Detect which cell encompasses the target text, then output its (X, Y) center coordinate. 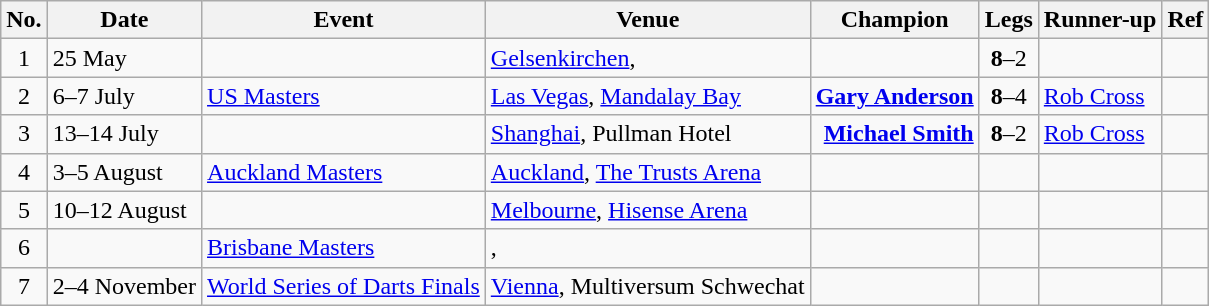
Ref (1186, 20)
Michael Smith (894, 134)
8–4 (1008, 96)
Brisbane Masters (344, 248)
1 (24, 58)
Auckland Masters (344, 172)
Runner-up (1100, 20)
3 (24, 134)
World Series of Darts Finals (344, 286)
Date (124, 20)
Champion (894, 20)
6 (24, 248)
2–4 November (124, 286)
Gelsenkirchen, (648, 58)
5 (24, 210)
10–12 August (124, 210)
Auckland, The Trusts Arena (648, 172)
Gary Anderson (894, 96)
3–5 August (124, 172)
Event (344, 20)
Legs (1008, 20)
13–14 July (124, 134)
Venue (648, 20)
2 (24, 96)
Melbourne, Hisense Arena (648, 210)
Shanghai, Pullman Hotel (648, 134)
No. (24, 20)
, (648, 248)
7 (24, 286)
6–7 July (124, 96)
25 May (124, 58)
4 (24, 172)
US Masters (344, 96)
Vienna, Multiversum Schwechat (648, 286)
Las Vegas, Mandalay Bay (648, 96)
